Search for the cell housing the specified text and yield its [x, y] center coordinate. 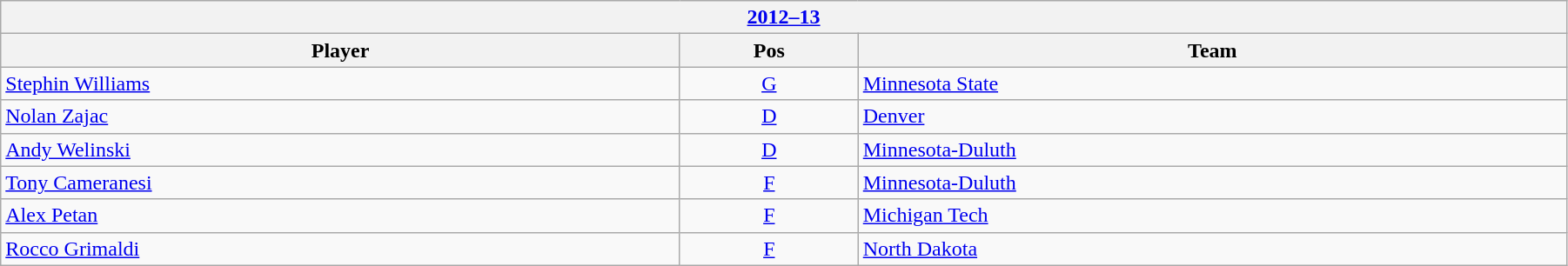
Tony Cameranesi [341, 183]
Stephin Williams [341, 83]
Rocco Grimaldi [341, 249]
Team [1212, 50]
North Dakota [1212, 249]
G [769, 83]
Andy Welinski [341, 150]
Alex Petan [341, 216]
Pos [769, 50]
Michigan Tech [1212, 216]
Player [341, 50]
Minnesota State [1212, 83]
Denver [1212, 116]
2012–13 [784, 17]
Nolan Zajac [341, 116]
